Locate the cell with the specified text and output its (x, y) center coordinate. 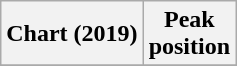
Chart (2019) (72, 34)
Peakposition (189, 34)
